Scan for the cell matching the given text and deliver its (X, Y) coordinate at center. 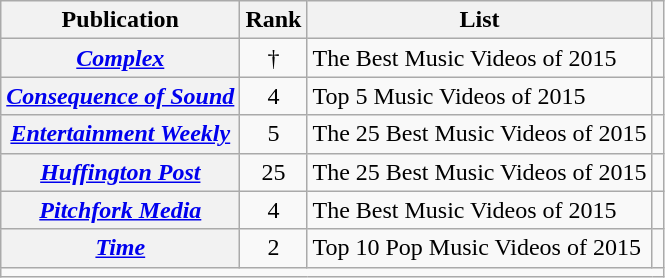
Consequence of Sound (120, 96)
Huffington Post (120, 172)
Time (120, 248)
Complex (120, 58)
Top 10 Pop Music Videos of 2015 (480, 248)
List (480, 20)
Top 5 Music Videos of 2015 (480, 96)
Pitchfork Media (120, 210)
5 (274, 134)
Entertainment Weekly (120, 134)
† (274, 58)
2 (274, 248)
Publication (120, 20)
25 (274, 172)
Rank (274, 20)
